Provide the [x, y] coordinate of the cell's center where the given text is located.  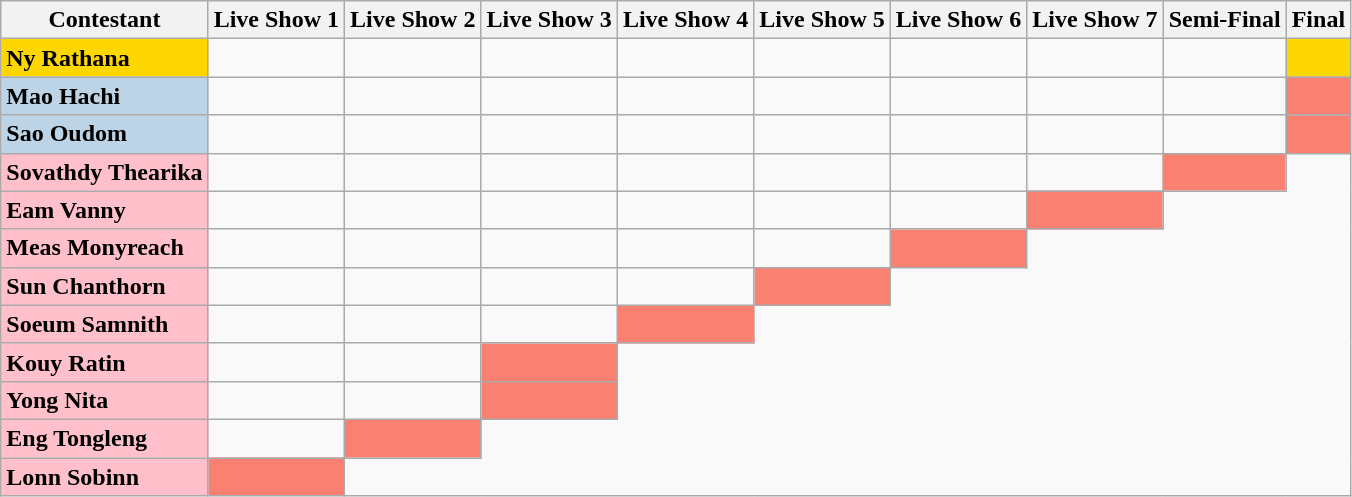
Live Show 5 [822, 20]
Contestant [104, 20]
Kouy Ratin [104, 362]
Mao Hachi [104, 96]
Meas Monyreach [104, 248]
Eam Vanny [104, 210]
Live Show 7 [1095, 20]
Live Show 6 [958, 20]
Final [1318, 20]
Sao Oudom [104, 134]
Lonn Sobinn [104, 477]
Sovathdy Thearika [104, 172]
Yong Nita [104, 400]
Live Show 4 [685, 20]
Eng Tongleng [104, 438]
Live Show 2 [413, 20]
Sun Chanthorn [104, 286]
Ny Rathana [104, 58]
Soeum Samnith [104, 324]
Live Show 3 [549, 20]
Semi-Final [1224, 20]
Live Show 1 [276, 20]
